Identify which cell holds the provided text, then report its [X, Y] central coordinate. 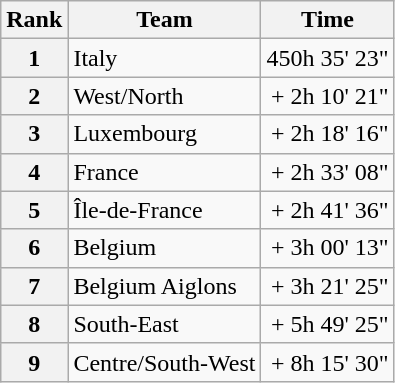
Belgium [164, 248]
+ 3h 00' 13" [328, 248]
9 [34, 362]
+ 3h 21' 25" [328, 286]
7 [34, 286]
6 [34, 248]
8 [34, 324]
Italy [164, 58]
3 [34, 134]
Rank [34, 20]
2 [34, 96]
5 [34, 210]
Luxembourg [164, 134]
France [164, 172]
+ 2h 18' 16" [328, 134]
Belgium Aiglons [164, 286]
1 [34, 58]
West/North [164, 96]
+ 8h 15' 30" [328, 362]
+ 5h 49' 25" [328, 324]
4 [34, 172]
South-East [164, 324]
Île-de-France [164, 210]
Time [328, 20]
450h 35' 23" [328, 58]
Centre/South-West [164, 362]
+ 2h 33' 08" [328, 172]
+ 2h 10' 21" [328, 96]
+ 2h 41' 36" [328, 210]
Team [164, 20]
